Find where the given text appears and provide that cell's center as (x, y) coordinate. 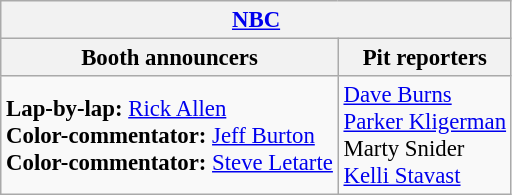
Booth announcers (170, 58)
Pit reporters (424, 58)
Lap-by-lap: Rick AllenColor-commentator: Jeff BurtonColor-commentator: Steve Letarte (170, 136)
Dave BurnsParker KligermanMarty SniderKelli Stavast (424, 136)
NBC (256, 20)
